Pinpoint the cell where the given text exists, returning its [X, Y] midpoint coordinate. 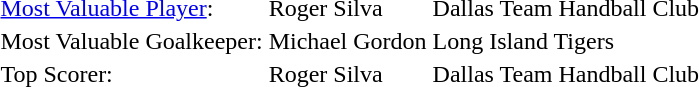
Michael Gordon [348, 41]
